From the cell containing the given text, extract its center point as [X, Y] coordinate. 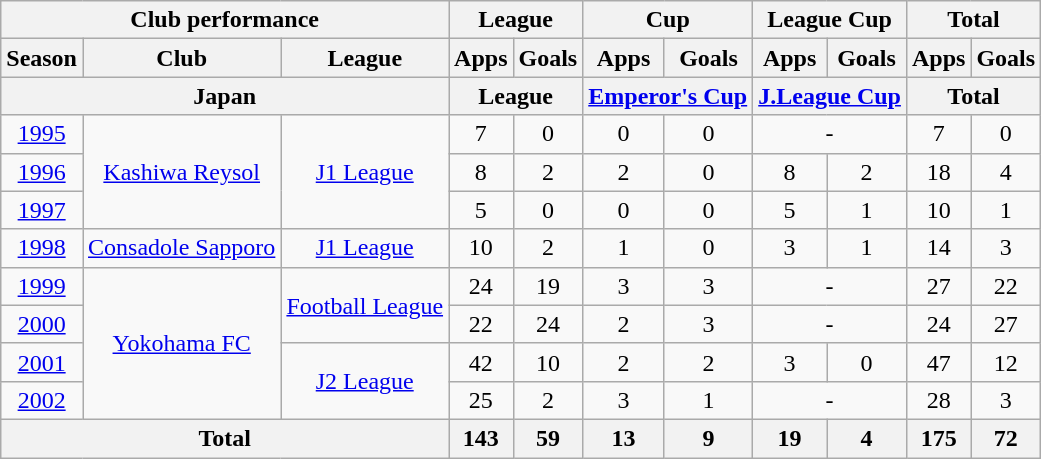
Yokohama FC [181, 343]
1998 [42, 248]
9 [708, 438]
Japan [225, 96]
J.League Cup [830, 96]
Football League [365, 305]
Kashiwa Reysol [181, 172]
League Cup [830, 20]
14 [938, 248]
42 [481, 362]
1999 [42, 286]
2001 [42, 362]
12 [1006, 362]
1996 [42, 172]
143 [481, 438]
18 [938, 172]
Season [42, 58]
Club performance [225, 20]
47 [938, 362]
Emperor's Cup [668, 96]
1995 [42, 134]
175 [938, 438]
59 [548, 438]
2002 [42, 400]
25 [481, 400]
1997 [42, 210]
28 [938, 400]
Cup [668, 20]
J2 League [365, 381]
Club [181, 58]
2000 [42, 324]
Consadole Sapporo [181, 248]
13 [624, 438]
72 [1006, 438]
